From the cell containing the given text, extract its center point as [X, Y] coordinate. 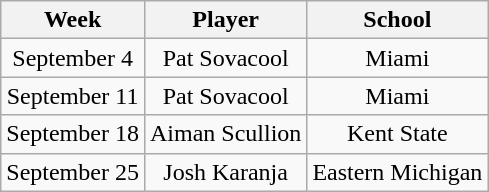
September 18 [73, 134]
September 11 [73, 96]
September 4 [73, 58]
Player [225, 20]
Week [73, 20]
Kent State [398, 134]
School [398, 20]
Josh Karanja [225, 172]
September 25 [73, 172]
Aiman Scullion [225, 134]
Eastern Michigan [398, 172]
